Return [X, Y] of the center of cell containing provided text 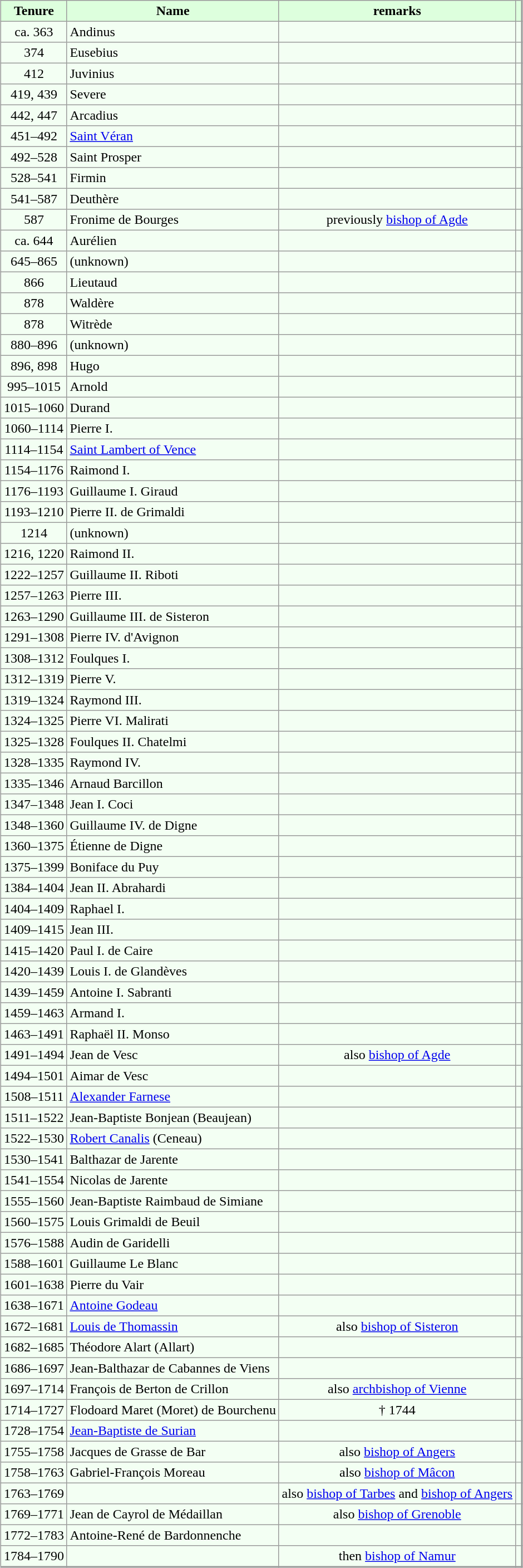
Antoine-René de Bardonnenche [172, 1535]
Lieutaud [172, 282]
Alexander Farnese [172, 1097]
1772–1783 [34, 1535]
Andinus [172, 32]
1420–1439 [34, 972]
1312–1319 [34, 679]
Raymond III. [172, 700]
Deuthère [172, 199]
1769–1771 [34, 1515]
also bishop of Angers [397, 1452]
Guillaume I. Giraud [172, 491]
Armand I. [172, 1013]
1263–1290 [34, 616]
previously bishop of Agde [397, 220]
1347–1348 [34, 805]
1154–1176 [34, 471]
Severe [172, 95]
Arnaud Barcillon [172, 783]
1335–1346 [34, 783]
1491–1494 [34, 1055]
1060–1114 [34, 429]
451–492 [34, 136]
1324–1325 [34, 721]
Waldère [172, 303]
1463–1491 [34, 1034]
Louis Grimaldi de Beuil [172, 1222]
1176–1193 [34, 491]
Foulques I. [172, 658]
Pierre II. de Grimaldi [172, 512]
Raimond II. [172, 554]
Audin de Garidelli [172, 1243]
Jean-Baptiste Raimbaud de Simiane [172, 1201]
Pierre V. [172, 679]
1404–1409 [34, 909]
Jean-Baptiste Bonjean (Beaujean) [172, 1118]
Juvinius [172, 73]
Saint Prosper [172, 157]
Saint Lambert of Vence [172, 449]
492–528 [34, 157]
1291–1308 [34, 638]
also bishop of Tarbes and bishop of Angers [397, 1493]
1728–1754 [34, 1431]
Étienne de Digne [172, 846]
1555–1560 [34, 1201]
Pierre VI. Malirati [172, 721]
1214 [34, 533]
Eusebius [172, 53]
1511–1522 [34, 1118]
Guillaume III. de Sisteron [172, 616]
Pierre III. [172, 596]
1682–1685 [34, 1347]
Pierre IV. d'Avignon [172, 638]
374 [34, 53]
Jean de Cayrol de Médaillan [172, 1515]
Jean III. [172, 930]
1222–1257 [34, 575]
Théodore Alart (Allart) [172, 1347]
1348–1360 [34, 825]
1784–1790 [34, 1556]
1360–1375 [34, 846]
1560–1575 [34, 1222]
Aimar de Vesc [172, 1076]
896, 898 [34, 366]
1325–1328 [34, 742]
1193–1210 [34, 512]
Jean II. Abrahardi [172, 888]
Hugo [172, 366]
1384–1404 [34, 888]
François de Berton de Crillon [172, 1389]
Gabriel-François Moreau [172, 1473]
1114–1154 [34, 449]
Jean-Balthazar de Cabannes de Viens [172, 1368]
Fronime de Bourges [172, 220]
remarks [397, 11]
ca. 644 [34, 241]
Raphael I. [172, 909]
Jean-Baptiste de Surian [172, 1431]
1257–1263 [34, 596]
1522–1530 [34, 1139]
Louis de Thomassin [172, 1326]
587 [34, 220]
1328–1335 [34, 763]
Raphaël II. Monso [172, 1034]
Jacques de Grasse de Bar [172, 1452]
1216, 1220 [34, 554]
Pierre du Vair [172, 1285]
1697–1714 [34, 1389]
Witrède [172, 324]
also bishop of Grenoble [397, 1515]
Flodoard Maret (Moret) de Bourchenu [172, 1410]
Jean I. Coci [172, 805]
1588–1601 [34, 1264]
880–896 [34, 345]
1530–1541 [34, 1159]
1409–1415 [34, 930]
also archbishop of Vienne [397, 1389]
866 [34, 282]
1415–1420 [34, 950]
1494–1501 [34, 1076]
1714–1727 [34, 1410]
528–541 [34, 178]
995–1015 [34, 387]
Tenure [34, 11]
442, 447 [34, 115]
also bishop of Sisteron [397, 1326]
1755–1758 [34, 1452]
Saint Véran [172, 136]
also bishop of Mâcon [397, 1473]
1375–1399 [34, 867]
Raymond IV. [172, 763]
1638–1671 [34, 1306]
Durand [172, 408]
Name [172, 11]
Antoine I. Sabranti [172, 992]
Foulques II. Chatelmi [172, 742]
also bishop of Agde [397, 1055]
1576–1588 [34, 1243]
Guillaume II. Riboti [172, 575]
then bishop of Namur [397, 1556]
1758–1763 [34, 1473]
Balthazar de Jarente [172, 1159]
Boniface du Puy [172, 867]
412 [34, 73]
Robert Canalis (Ceneau) [172, 1139]
1601–1638 [34, 1285]
Arcadius [172, 115]
419, 439 [34, 95]
1763–1769 [34, 1493]
1672–1681 [34, 1326]
ca. 363 [34, 32]
Guillaume Le Blanc [172, 1264]
Paul I. de Caire [172, 950]
Guillaume IV. de Digne [172, 825]
Aurélien [172, 241]
1541–1554 [34, 1180]
Raimond I. [172, 471]
Nicolas de Jarente [172, 1180]
† 1744 [397, 1410]
1439–1459 [34, 992]
1308–1312 [34, 658]
Arnold [172, 387]
1319–1324 [34, 700]
645–865 [34, 262]
Firmin [172, 178]
Louis I. de Glandèves [172, 972]
1686–1697 [34, 1368]
541–587 [34, 199]
1508–1511 [34, 1097]
Antoine Godeau [172, 1306]
Jean de Vesc [172, 1055]
1459–1463 [34, 1013]
Pierre I. [172, 429]
1015–1060 [34, 408]
